Detect which cell encompasses the target text, then output its [x, y] center coordinate. 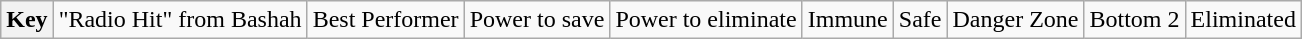
Power to eliminate [706, 20]
"Radio Hit" from Bashah [180, 20]
Eliminated [1243, 20]
Immune [848, 20]
Safe [920, 20]
Bottom 2 [1134, 20]
Key [27, 20]
Danger Zone [1016, 20]
Best Performer [386, 20]
Power to save [537, 20]
